Identify which cell holds the provided text, then report its (X, Y) central coordinate. 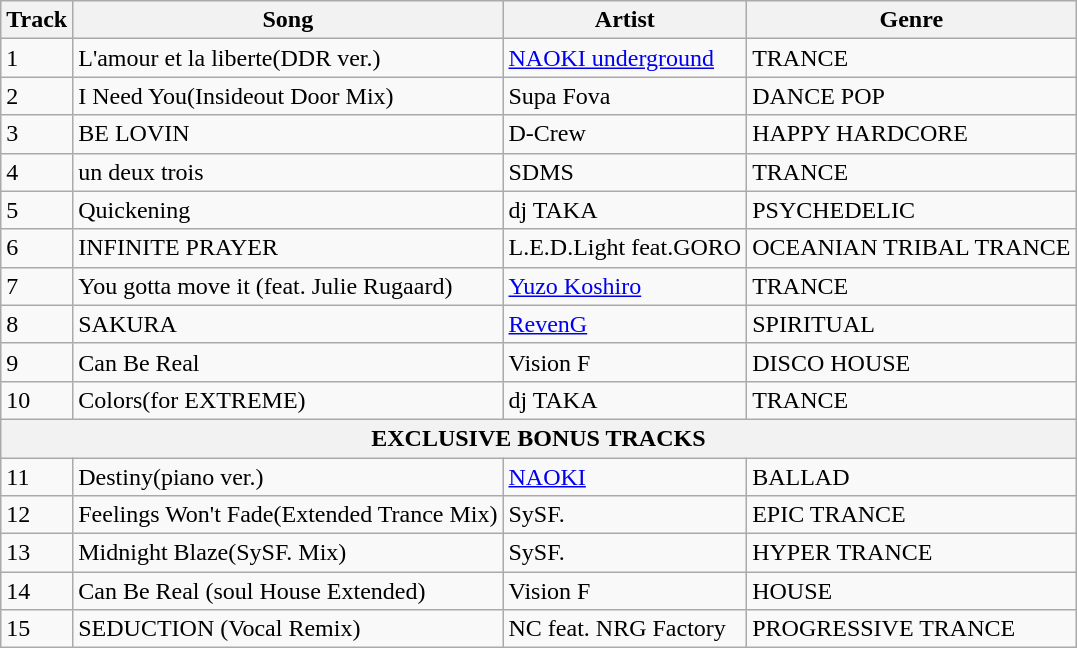
BE LOVIN (288, 134)
Can Be Real (288, 362)
4 (37, 172)
INFINITE PRAYER (288, 248)
OCEANIAN TRIBAL TRANCE (912, 248)
BALLAD (912, 477)
Supa Fova (625, 96)
I Need You(Insideout Door Mix) (288, 96)
12 (37, 515)
SPIRITUAL (912, 324)
2 (37, 96)
EXCLUSIVE BONUS TRACKS (538, 438)
10 (37, 400)
Song (288, 20)
NC feat. NRG Factory (625, 629)
Destiny(piano ver.) (288, 477)
DISCO HOUSE (912, 362)
13 (37, 553)
un deux trois (288, 172)
1 (37, 58)
Yuzo Koshiro (625, 286)
14 (37, 591)
DANCE POP (912, 96)
Genre (912, 20)
Feelings Won't Fade(Extended Trance Mix) (288, 515)
You gotta move it (feat. Julie Rugaard) (288, 286)
Artist (625, 20)
3 (37, 134)
HYPER TRANCE (912, 553)
8 (37, 324)
SEDUCTION (Vocal Remix) (288, 629)
11 (37, 477)
NAOKI underground (625, 58)
PROGRESSIVE TRANCE (912, 629)
Track (37, 20)
6 (37, 248)
L.E.D.Light feat.GORO (625, 248)
Can Be Real (soul House Extended) (288, 591)
15 (37, 629)
SAKURA (288, 324)
D-Crew (625, 134)
HAPPY HARDCORE (912, 134)
L'amour et la liberte(DDR ver.) (288, 58)
HOUSE (912, 591)
PSYCHEDELIC (912, 210)
Quickening (288, 210)
7 (37, 286)
Midnight Blaze(SySF. Mix) (288, 553)
9 (37, 362)
SDMS (625, 172)
Colors(for EXTREME) (288, 400)
EPIC TRANCE (912, 515)
RevenG (625, 324)
NAOKI (625, 477)
5 (37, 210)
